From the cell containing the given text, extract its center point as [x, y] coordinate. 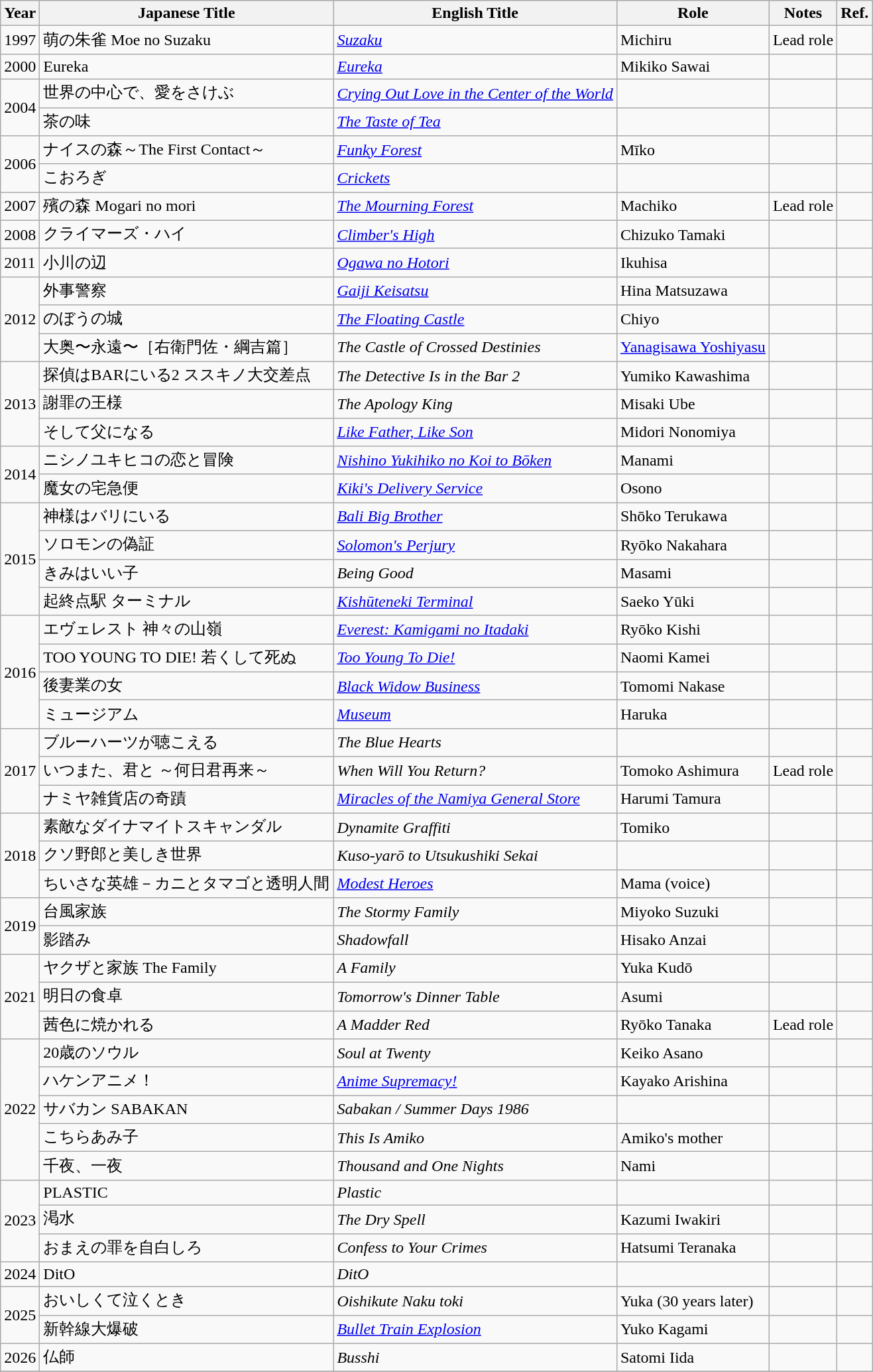
Yumiko Kawashima [693, 375]
クライマーズ・ハイ [187, 235]
Tomorrow's Dinner Table [475, 996]
魔女の宅急便 [187, 488]
Satomi Iida [693, 1358]
Ikuhisa [693, 263]
2008 [20, 235]
The Castle of Crossed Destinies [475, 347]
仏師 [187, 1358]
ちいさな英雄－カニとタマゴと透明人間 [187, 883]
Sabakan / Summer Days 1986 [475, 1110]
When Will You Return? [475, 771]
きみはいい子 [187, 573]
The Blue Hearts [475, 743]
Ryōko Kishi [693, 630]
Gaiji Keisatsu [475, 290]
そして父になる [187, 432]
Climber's High [475, 235]
Bali Big Brother [475, 517]
Year [20, 13]
Hina Matsuzawa [693, 290]
クソ野郎と美しき世界 [187, 855]
Mama (voice) [693, 883]
Tomiko [693, 828]
Being Good [475, 573]
Kishūteneki Terminal [475, 602]
Machiko [693, 207]
Mīko [693, 150]
2016 [20, 672]
Ogawa no Hotori [475, 263]
小川の辺 [187, 263]
おいしくて泣くとき [187, 1301]
ミュージアム [187, 715]
Amiko's mother [693, 1138]
こおろぎ [187, 178]
Anime Supremacy! [475, 1081]
Hisako Anzai [693, 940]
2018 [20, 855]
Crying Out Love in the Center of the World [475, 93]
Suzaku [475, 40]
Chizuko Tamaki [693, 235]
2012 [20, 319]
1997 [20, 40]
おまえの罪を自白しろ [187, 1248]
Crickets [475, 178]
Asumi [693, 996]
ナイスの森～The First Contact～ [187, 150]
Japanese Title [187, 13]
2026 [20, 1358]
A Madder Red [475, 1025]
神様はバリにいる [187, 517]
A Family [475, 968]
2014 [20, 475]
影踏み [187, 940]
2025 [20, 1316]
2022 [20, 1110]
Kuso-yarō to Utsukushiki Sekai [475, 855]
2006 [20, 164]
ハケンアニメ！ [187, 1081]
Kayako Arishina [693, 1081]
Saeko Yūki [693, 602]
サバカン SABAKAN [187, 1110]
Kiki's Delivery Service [475, 488]
The Taste of Tea [475, 122]
2013 [20, 404]
明日の食卓 [187, 996]
後妻業の女 [187, 686]
Modest Heroes [475, 883]
The Detective Is in the Bar 2 [475, 375]
こちらあみ子 [187, 1138]
Ryōko Tanaka [693, 1025]
Haruka [693, 715]
Ryōko Nakahara [693, 545]
Yuka Kudō [693, 968]
外事警察 [187, 290]
Nishino Yukihiko no Koi to Bōken [475, 460]
Role [693, 13]
エヴェレスト 神々の山嶺 [187, 630]
新幹線大爆破 [187, 1329]
Tomoko Ashimura [693, 771]
This Is Amiko [475, 1138]
Osono [693, 488]
Misaki Ube [693, 405]
Michiru [693, 40]
Kazumi Iwakiri [693, 1219]
Confess to Your Crimes [475, 1248]
Midori Nonomiya [693, 432]
2000 [20, 66]
Masami [693, 573]
Naomi Kamei [693, 658]
2019 [20, 926]
Thousand and One Nights [475, 1166]
Busshi [475, 1358]
Mikiko Sawai [693, 66]
2023 [20, 1220]
ソロモンの偽証 [187, 545]
20歳のソウル [187, 1053]
Bullet Train Explosion [475, 1329]
The Apology King [475, 405]
Notes [803, 13]
のぼうの城 [187, 320]
2011 [20, 263]
Funky Forest [475, 150]
Harumi Tamura [693, 800]
2017 [20, 771]
台風家族 [187, 912]
Chiyo [693, 320]
Tomomi Nakase [693, 686]
Manami [693, 460]
Soul at Twenty [475, 1053]
殯の森 Mogari no mori [187, 207]
2024 [20, 1275]
English Title [475, 13]
いつまた、君と ～何日君再来～ [187, 771]
茶の味 [187, 122]
Keiko Asano [693, 1053]
2007 [20, 207]
Like Father, Like Son [475, 432]
ブルーハーツが聴こえる [187, 743]
大奥〜永遠〜［右衛門佐・綱吉篇］ [187, 347]
The Stormy Family [475, 912]
世界の中心で、愛をさけぶ [187, 93]
Too Young To Die! [475, 658]
Hatsumi Teranaka [693, 1248]
茜色に焼かれる [187, 1025]
素敵なダイナマイトスキャンダル [187, 828]
Shōko Terukawa [693, 517]
Yuko Kagami [693, 1329]
Yanagisawa Yoshiyasu [693, 347]
2004 [20, 107]
Oishikute Naku toki [475, 1301]
萌の朱雀 Moe no Suzaku [187, 40]
探偵はBARにいる2 ススキノ大交差点 [187, 375]
Miracles of the Namiya General Store [475, 800]
PLASTIC [187, 1192]
The Dry Spell [475, 1219]
Solomon's Perjury [475, 545]
Shadowfall [475, 940]
謝罪の王様 [187, 405]
2021 [20, 997]
ナミヤ雑貨店の奇蹟 [187, 800]
千夜、一夜 [187, 1166]
渇水 [187, 1219]
TOO YOUNG TO DIE! 若くして死ぬ [187, 658]
Yuka (30 years later) [693, 1301]
Dynamite Graffiti [475, 828]
Plastic [475, 1192]
ニシノユキヒコの恋と冒険 [187, 460]
The Floating Castle [475, 320]
Black Widow Business [475, 686]
Miyoko Suzuki [693, 912]
ヤクザと家族 The Family [187, 968]
2015 [20, 559]
Nami [693, 1166]
Museum [475, 715]
起終点駅 ターミナル [187, 602]
Ref. [855, 13]
Everest: Kamigami no Itadaki [475, 630]
The Mourning Forest [475, 207]
